Return the [X, Y] coordinate for the center point of the cell that contains the specified text.  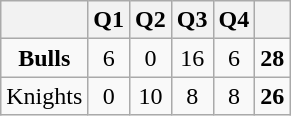
16 [192, 58]
Knights [44, 96]
26 [272, 96]
28 [272, 58]
Q3 [192, 20]
Bulls [44, 58]
10 [151, 96]
Q1 [109, 20]
Q4 [234, 20]
Q2 [151, 20]
